Return (X, Y) of the center of cell containing provided text 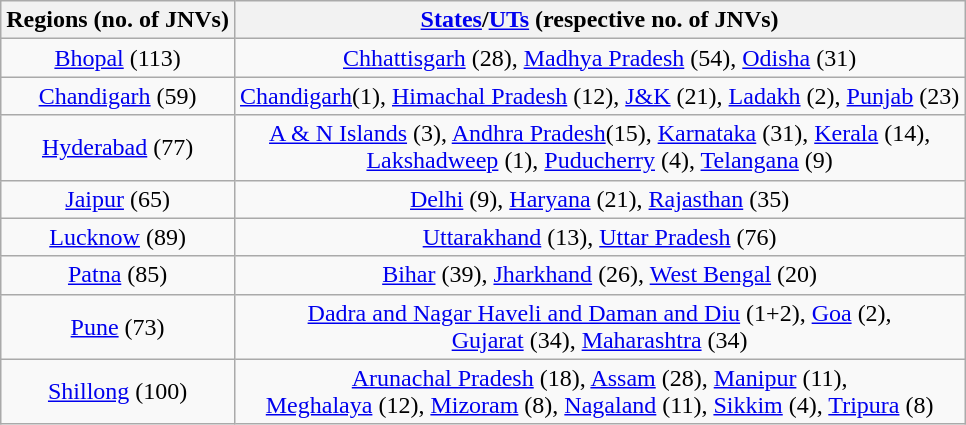
Delhi (9), Haryana (21), Rajasthan (35) (599, 199)
Uttarakhand (13), Uttar Pradesh (76) (599, 237)
Chandigarh (59) (118, 96)
Bhopal (113) (118, 58)
Arunachal Pradesh (18), Assam (28), Manipur (11),Meghalaya (12), Mizoram (8), Nagaland (11), Sikkim (4), Tripura (8) (599, 392)
Pune (73) (118, 326)
Chandigarh(1), Himachal Pradesh (12), J&K (21), Ladakh (2), Punjab (23) (599, 96)
A & N Islands (3), Andhra Pradesh(15), Karnataka (31), Kerala (14),Lakshadweep (1), Puducherry (4), Telangana (9) (599, 148)
Lucknow (89) (118, 237)
Patna (85) (118, 275)
Hyderabad (77) (118, 148)
Dadra and Nagar Haveli and Daman and Diu (1+2), Goa (2),Gujarat (34), Maharashtra (34) (599, 326)
Bihar (39), Jharkhand (26), West Bengal (20) (599, 275)
Regions (no. of JNVs) (118, 20)
Chhattisgarh (28), Madhya Pradesh (54), Odisha (31) (599, 58)
Shillong (100) (118, 392)
Jaipur (65) (118, 199)
States/UTs (respective no. of JNVs) (599, 20)
